Return the (X, Y) coordinate for the center point of the cell that contains the specified text.  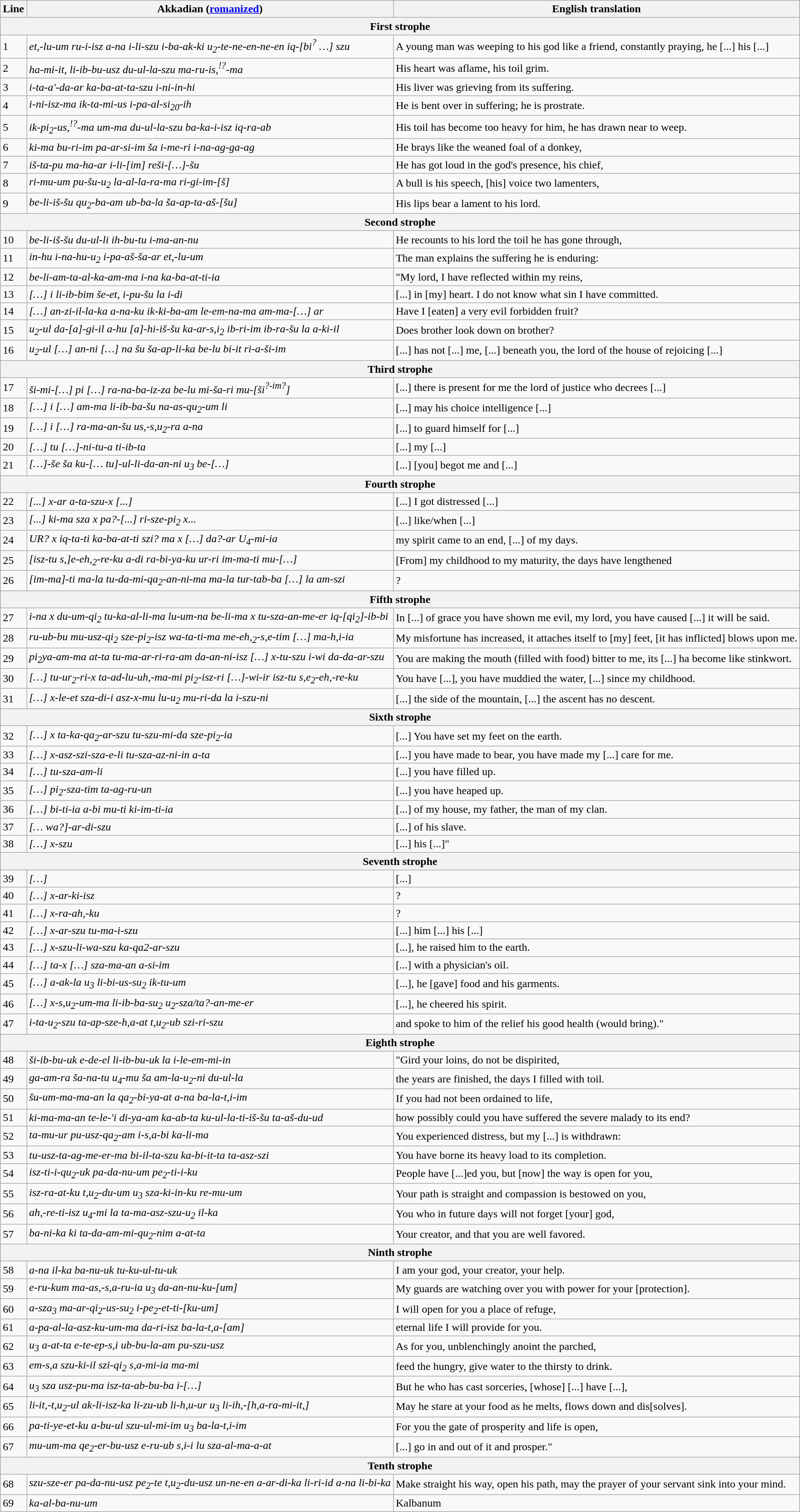
UR? x iq-ta-ti ka-ba-at-ti szi? ma x […] da?-ar U4-mi-ia (210, 540)
e-ru-kum ma-as,-s,a-ru-ia u3 da-an-nu-ku-[um] (210, 1289)
Third strophe (400, 369)
6 (14, 148)
isz-ti-i-qu2-uk pa-da-nu-um pe2-ti-i-ku (210, 1173)
For you the gate of prosperity and life is open, (597, 1427)
[...] of his slave. (597, 827)
66 (14, 1427)
63 (14, 1366)
be-li-am-ta-al-ka-am-ma i-na ka-ba-at-ti-ia (210, 277)
Kalbanum (597, 1503)
[…] an-zi-il-la-ka a-na-ku ik-ki-ba-am le-em-na-ma am-ma-[…] ar (210, 311)
9 (14, 203)
27 (14, 618)
3 (14, 87)
pi2ya-am-ma at-ta tu-ma-ar-ri-ra-am da-an-ni-isz […] x-tu-szu i-wi da-da-ar-szu (210, 658)
He brays like the weaned foal of a donkey, (597, 148)
"Gird your loins, do not be dispirited, (597, 1060)
He is bent over in suffering; he is prostrate. (597, 105)
in-hu i-na-hu-u2 i-pa-aš-ša-ar et,-lu-um (210, 258)
38 (14, 844)
[…] i li-ib-bim še-et, i-pu-šu la i-di (210, 294)
Seventh strophe (400, 861)
a-sza3 ma-ar-qi2-us-su2 i-pe2-et-ti-[ku-um] (210, 1309)
eternal life I will provide for you. (597, 1328)
47 (14, 1024)
36 (14, 810)
feed the hungry, give water to the thirsty to drink. (597, 1366)
[...] like/when [...] (597, 520)
[...] You have set my feet on the earth. (597, 736)
25 (14, 560)
[…] x-ar-ki-isz (210, 896)
24 (14, 540)
1 (14, 46)
ta-mu-ur pu-usz-qa2-am i-s,a-bi ka-li-ma (210, 1136)
People have [...]ed you, but [now] the way is open for you, (597, 1173)
[…] tu […]-ni-tu-a ti-ib-ta (210, 447)
You are making the mouth (filled with food) bitter to me, its [...] ha become like stinkwort. (597, 658)
Fourth strophe (400, 484)
My misfortune has increased, it attaches itself to [my] feet, [it has inflicted] blows upon me. (597, 638)
[From] my childhood to my maturity, the days have lengthened (597, 560)
[...] to guard himself for [...] (597, 428)
i-na x du-um-qi2 tu-ka-al-li-ma lu-um-na be-li-ma x tu-sza-an-me-er iq-[qi2]-ib-bi (210, 618)
[...] the side of the mountain, [...] the ascent has no descent. (597, 698)
5 (14, 127)
7 (14, 165)
[…] x-ra-ah,-ku (210, 913)
[...] [you] begot me and [...] (597, 465)
The man explains the suffering he is enduring: (597, 258)
17 (14, 388)
Eighth strophe (400, 1043)
[...] has not [...] me, [...] beneath you, the lord of the house of rejoicing [...] (597, 350)
[…] x ta-ka-qa2-ar-szu tu-szu-mi-da sze-pi2-ia (210, 736)
i-ni-isz-ma ik-ta-mi-us i-pa-al-si20-ih (210, 105)
You have borne its heavy load to its completion. (597, 1155)
45 (14, 983)
isz-ra-at-ku t,u2-du-um u3 sza-ki-in-ku re-mu-um (210, 1194)
[...] (597, 879)
A young man was weeping to his god like a friend, constantly praying, he [...] his [...] (597, 46)
35 (14, 791)
[...] my [...] (597, 447)
52 (14, 1136)
em-s,a szu-ki-il szi-qi2 s,a-mi-ia ma-mi (210, 1366)
[...], he cheered his spirit. (597, 1003)
[im-ma]-ti ma-la tu-da-mi-qa2-an-ni-ma ma-la tur-tab-ba […] la am-szi (210, 581)
ki-ma-ma-an te-le-'i di-ya-am ka-ab-ta ku-ul-la-ti-iš-šu ta-aš-du-ud (210, 1117)
His toil has become too heavy for him, he has drawn near to weep. (597, 127)
50 (14, 1099)
[…] x-asz-szi-sza-e-li tu-sza-az-ni-in a-ta (210, 755)
12 (14, 277)
But he who has cast sorceries, [whose] [...] have [...], (597, 1386)
67 (14, 1447)
15 (14, 330)
Tenth strophe (400, 1466)
26 (14, 581)
His lips bear a lament to his lord. (597, 203)
59 (14, 1289)
ri-mu-um pu-šu-u2 la-al-la-ra-ma ri-gi-im-[š] (210, 183)
19 (14, 428)
[…] x-szu-li-wa-szu ka-qa2-ar-szu (210, 948)
[...] may his choice intelligence [...] (597, 408)
[…] x-ar-szu tu-ma-i-szu (210, 930)
my spirit came to an end, [...] of my days. (597, 540)
how possibly could you have suffered the severe malady to its end? (597, 1117)
Does brother look down on brother? (597, 330)
44 (14, 965)
39 (14, 879)
[...] you have filled up. (597, 772)
30 (14, 678)
a-na il-ka ba-nu-uk tu-ku-ul-tu-uk (210, 1270)
His liver was grieving from its suffering. (597, 87)
šu-um-ma-ma-an la qa2-bi-ya-at a-na ba-la-t,i-im (210, 1099)
[…] bi-ti-ia a-bi mu-ti ki-im-ti-ia (210, 810)
[…] pi2-sza-tim ta-ag-ru-un (210, 791)
40 (14, 896)
[…] x-le-et sza-di-i asz-x-mu lu-u2 mu-ri-da la i-szu-ni (210, 698)
Make straight his way, open his path, may the prayer of your servant sink into your mind. (597, 1484)
32 (14, 736)
56 (14, 1214)
[…] ta-x […] sza-ma-an a-si-im (210, 965)
[...], he raised him to the earth. (597, 948)
16 (14, 350)
10 (14, 239)
65 (14, 1407)
2 (14, 68)
[…] x-szu (210, 844)
21 (14, 465)
ka-al-ba-nu-um (210, 1503)
be-li-iš-šu qu2-ba-am ub-ba-la ša-ap-ta-aš-[šu] (210, 203)
May he stare at your food as he melts, flows down and dis[solves]. (597, 1407)
In [...] of grace you have shown me evil, my lord, you have caused [...] it will be said. (597, 618)
57 (14, 1234)
Your creator, and that you are well favored. (597, 1234)
You who in future days will not forget [your] god, (597, 1214)
[...] x-ar a-ta-szu-x [...] (210, 501)
[...] him [...] his [...] (597, 930)
ga-am-ra ša-na-tu u4-mu ša am-la-u2-ni du-ul-la (210, 1078)
ha-mi-it, li-ib-bu-usz du-ul-la-szu ma-ru-is,!?-ma (210, 68)
46 (14, 1003)
"My lord, I have reflected within my reins, (597, 277)
34 (14, 772)
Your path is straight and compassion is bestowed on you, (597, 1194)
13 (14, 294)
[...] in [my] heart. I do not know what sin I have committed. (597, 294)
55 (14, 1194)
53 (14, 1155)
54 (14, 1173)
If you had not been ordained to life, (597, 1099)
ah,-re-ti-isz u4-mi la ta-ma-asz-szu-u2 il-ka (210, 1214)
31 (14, 698)
His heart was aflame, his toil grim. (597, 68)
[...] of my house, my father, the man of my clan. (597, 810)
mu-um-ma qe2-er-bu-usz e-ru-ub s,i-i lu sza-al-ma-a-at (210, 1447)
[...] I got distressed [...] (597, 501)
ru-ub-bu mu-usz-qi2 sze-pi2-isz wa-ta-ti-ma me-eh,2-s,e-tim […] ma-h,i-ia (210, 638)
and spoke to him of the relief his good health (would bring)." (597, 1024)
58 (14, 1270)
[…] tu-sza-am-li (210, 772)
[...] ki-ma sza x pa?-[...] ri-sze-pi2 x... (210, 520)
4 (14, 105)
a-pa-al-la-asz-ku-um-ma da-ri-isz ba-la-t,a-[am] (210, 1328)
[isz-tu s,]e-eh,2-re-ku a-di ra-bi-ya-ku ur-ri im-ma-ti mu-[…] (210, 560)
28 (14, 638)
68 (14, 1484)
szu-sze-er pa-da-nu-usz pe2-te t,u2-du-usz un-ne-en a-ar-di-ka li-ri-id a-na li-bi-ka (210, 1484)
37 (14, 827)
ik-pi2-us,!?-ma um-ma du-ul-la-szu ba-ka-i-isz iq-ra-ab (210, 127)
[...] you have made to bear, you have made my [...] care for me. (597, 755)
Second strophe (400, 222)
Line (14, 9)
69 (14, 1503)
He has got loud in the god's presence, his chief, (597, 165)
Akkadian (romanized) (210, 9)
i-ta-u2-szu ta-ap-sze-h,a-at t,u2-ub szi-ri-szu (210, 1024)
My guards are watching over you with power for your [protection]. (597, 1289)
ki-ma bu-ri-im pa-ar-si-im ša i-me-ri i-na-ag-ga-ag (210, 148)
First strophe (400, 26)
43 (14, 948)
18 (14, 408)
33 (14, 755)
He recounts to his lord the toil he has gone through, (597, 239)
u3 a-at-ta e-te-ep-s,i ub-bu-la-am pu-szu-usz (210, 1346)
the years are finished, the days I filled with toil. (597, 1078)
42 (14, 930)
51 (14, 1117)
[...] go in and out of it and prosper." (597, 1447)
[...] his [...]" (597, 844)
et,-lu-um ru-i-isz a-na i-li-szu i-ba-ak-ki u2-te-ne-en-ne-en iq-[bi? …] szu (210, 46)
u2-ul da-[a]-gi-il a-hu [a]-hi-iš-šu ka-ar-s,i2 ib-ri-im ib-ra-šu la a-ki-il (210, 330)
Ninth strophe (400, 1253)
[...] with a physician's oil. (597, 965)
[…] x-s,u2-um-ma li-ib-ba-su2 u2-sza/ta?-an-me-er (210, 1003)
tu-usz-ta-ag-me-er-ma bi-il-ta-szu ka-bi-it-ta ta-asz-szi (210, 1155)
8 (14, 183)
41 (14, 913)
pa-ti-ye-et-ku a-bu-ul szu-ul-mi-im u3 ba-la-t,i-im (210, 1427)
[…] tu-ur2-ri-x ta-ad-lu-uh,-ma-mi pi2-isz-ri […]-wi-ir isz-tu s,e2-eh,-re-ku (210, 678)
You have [...], you have muddied the water, [...] since my childhood. (597, 678)
20 (14, 447)
60 (14, 1309)
Sixth strophe (400, 717)
29 (14, 658)
i-ta-a'-da-ar ka-ba-at-ta-szu i-ni-in-hi (210, 87)
iš-ta-pu ma-ha-ar i-li-[im] reši-[…]-šu (210, 165)
ba-ni-ka ki ta-da-am-mi-qu2-nim a-at-ta (210, 1234)
[…] a-ak-la u3 li-bi-us-su2 ik-tu-um (210, 983)
62 (14, 1346)
[…] (210, 879)
As for you, unblenchingly anoint the parched, (597, 1346)
48 (14, 1060)
ši-ib-bu-uk e-de-el li-ib-bu-uk la i-le-em-mi-in (210, 1060)
I am your god, your creator, your help. (597, 1270)
64 (14, 1386)
A bull is his speech, [his] voice two lamenters, (597, 183)
22 (14, 501)
li-it,-t,u2-ul ak-li-isz-ka li-zu-ub li-h,u-ur u3 li-ih,-[h,a-ra-mi-it,] (210, 1407)
[...] there is present for me the lord of justice who decrees [...] (597, 388)
ši-mi-[…] pi […] ra-na-ba-iz-za be-lu mi-ša-ri mu-[ši?-im?] (210, 388)
[…] i […] am-ma li-ib-ba-šu na-as-qu2-um li (210, 408)
Fifth strophe (400, 599)
23 (14, 520)
English translation (597, 9)
14 (14, 311)
[…] i […] ra-ma-an-šu us,-s,u2-ra a-na (210, 428)
u2-ul […] an-ni […] na šu ša-ap-li-ka be-lu bi-it ri-a-ši-im (210, 350)
be-li-iš-šu du-ul-li ih-bu-tu i-ma-an-nu (210, 239)
Have I [eaten] a very evil forbidden fruit? (597, 311)
I will open for you a place of refuge, (597, 1309)
[… wa?]-ar-di-szu (210, 827)
u3 sza usz-pu-ma isz-ta-ab-bu-ba i-[…] (210, 1386)
11 (14, 258)
[...], he [gave] food and his garments. (597, 983)
You experienced distress, but my [...] is withdrawn: (597, 1136)
[...] you have heaped up. (597, 791)
61 (14, 1328)
[…]-še ša ku-[… tu]-ul-li-da-an-ni u3 be-[…] (210, 465)
49 (14, 1078)
